Search for the cell housing the specified text and yield its [x, y] center coordinate. 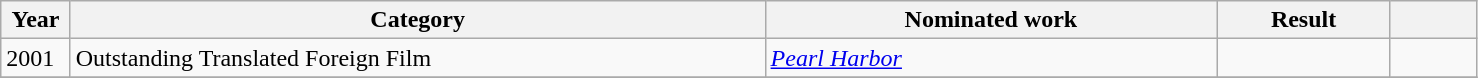
Nominated work [991, 20]
Category [418, 20]
Year [36, 20]
Result [1304, 20]
2001 [36, 58]
Outstanding Translated Foreign Film [418, 58]
Pearl Harbor [991, 58]
